Determine the (X, Y) coordinate at the center of the cell enclosing the given text.  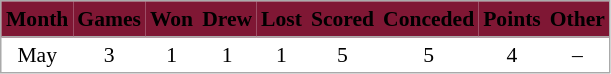
3 (110, 55)
Scored (342, 20)
4 (512, 55)
Month (38, 20)
Lost (282, 20)
Points (512, 20)
Conceded (429, 20)
– (577, 55)
Drew (228, 20)
Won (171, 20)
Games (110, 20)
Other (577, 20)
May (38, 55)
